Return [X, Y] of the center of cell containing provided text 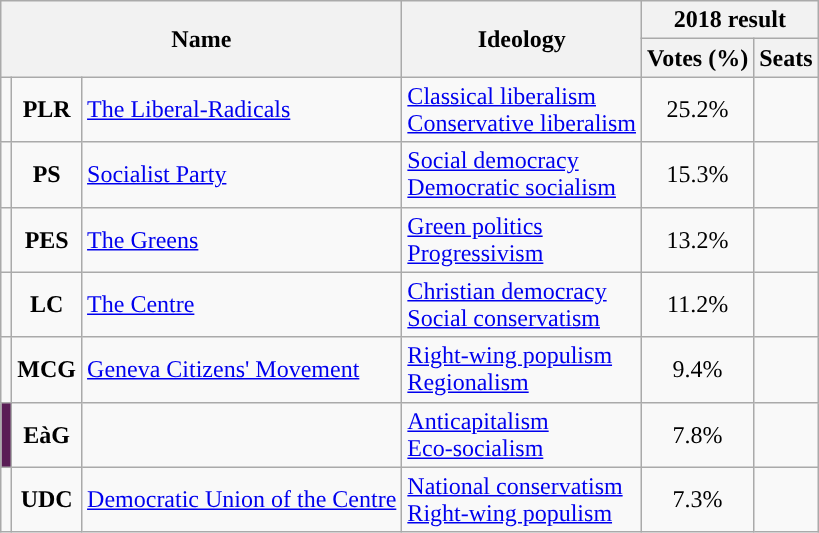
Right-wing populismRegionalism [522, 370]
Ideology [522, 39]
The Centre [242, 304]
The Greens [242, 240]
7.8% [698, 434]
2018 result [730, 20]
The Liberal-Radicals [242, 110]
Social democracyDemocratic socialism [522, 174]
PLR [47, 110]
Democratic Union of the Centre [242, 500]
PES [47, 240]
Green politicsProgressivism [522, 240]
Classical liberalismConservative liberalism [522, 110]
Seats [786, 58]
Name [202, 39]
25.2% [698, 110]
National conservatismRight-wing populism [522, 500]
UDC [47, 500]
7.3% [698, 500]
LC [47, 304]
MCG [47, 370]
13.2% [698, 240]
AnticapitalismEco-socialism [522, 434]
Christian democracySocial conservatism [522, 304]
Socialist Party [242, 174]
Geneva Citizens' Movement [242, 370]
15.3% [698, 174]
9.4% [698, 370]
Votes (%) [698, 58]
PS [47, 174]
11.2% [698, 304]
EàG [47, 434]
